Extract the [X, Y] coordinate from the center of the cell holding the provided text.  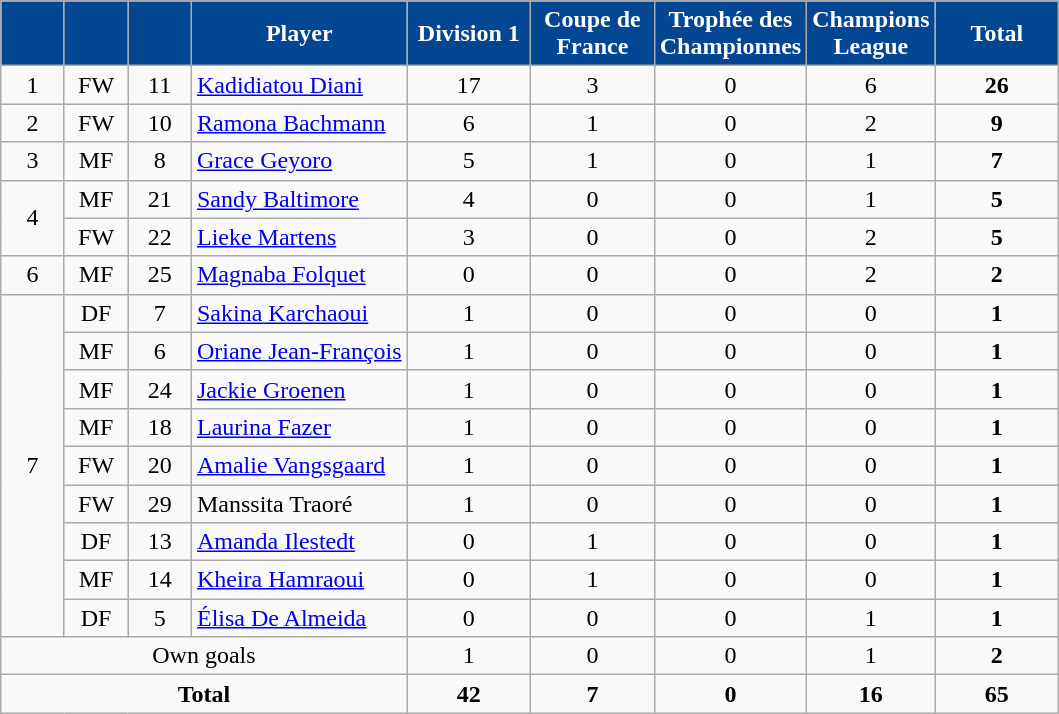
Kadidiatou Diani [299, 85]
24 [160, 389]
Laurina Fazer [299, 427]
29 [160, 503]
14 [160, 580]
Oriane Jean-François [299, 351]
Sandy Baltimore [299, 199]
Division 1 [469, 34]
13 [160, 542]
Manssita Traoré [299, 503]
9 [997, 123]
8 [160, 161]
Grace Geyoro [299, 161]
16 [871, 694]
Ramona Bachmann [299, 123]
Élisa De Almeida [299, 618]
22 [160, 237]
21 [160, 199]
Amalie Vangsgaard [299, 465]
20 [160, 465]
Sakina Karchaoui [299, 313]
Magnaba Folquet [299, 275]
Coupe de France [593, 34]
10 [160, 123]
Champions League [871, 34]
18 [160, 427]
65 [997, 694]
Own goals [204, 656]
17 [469, 85]
42 [469, 694]
11 [160, 85]
Trophée des Championnes [730, 34]
Player [299, 34]
Lieke Martens [299, 237]
Kheira Hamraoui [299, 580]
26 [997, 85]
Amanda Ilestedt [299, 542]
25 [160, 275]
Jackie Groenen [299, 389]
